Return (X, Y) of the center of cell containing provided text 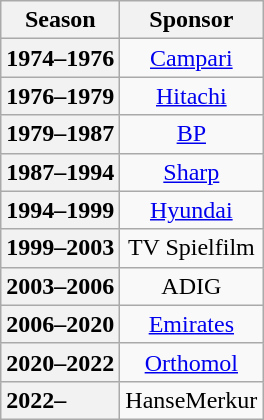
2003–2006 (60, 286)
Hyundai (192, 210)
1979–1987 (60, 134)
Hitachi (192, 96)
HanseMerkur (192, 400)
TV Spielfilm (192, 248)
2022– (60, 400)
Emirates (192, 324)
BP (192, 134)
1994–1999 (60, 210)
1987–1994 (60, 172)
Sponsor (192, 20)
Season (60, 20)
Campari (192, 58)
Sharp (192, 172)
Orthomol (192, 362)
2020–2022 (60, 362)
2006–2020 (60, 324)
1974–1976 (60, 58)
1976–1979 (60, 96)
1999–2003 (60, 248)
ADIG (192, 286)
